Identify which cell holds the provided text, then report its (x, y) central coordinate. 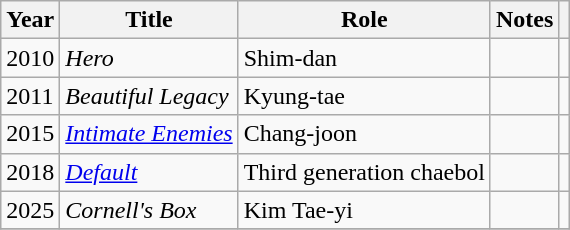
2015 (30, 134)
Role (364, 20)
Chang-joon (364, 134)
Year (30, 20)
Kyung-tae (364, 96)
Kim Tae-yi (364, 210)
Notes (524, 20)
Intimate Enemies (149, 134)
2025 (30, 210)
Third generation chaebol (364, 172)
Hero (149, 58)
Shim-dan (364, 58)
Cornell's Box (149, 210)
Default (149, 172)
2018 (30, 172)
Beautiful Legacy (149, 96)
Title (149, 20)
2011 (30, 96)
2010 (30, 58)
